Return the [x, y] coordinate for the center point of the cell that contains the specified text.  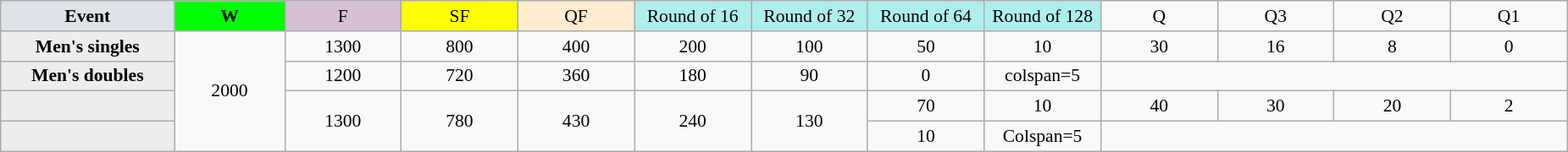
Q2 [1393, 16]
240 [693, 122]
2000 [230, 91]
W [230, 16]
Men's singles [88, 46]
70 [926, 106]
QF [576, 16]
8 [1393, 46]
100 [809, 46]
720 [460, 76]
2 [1509, 106]
Round of 32 [809, 16]
Colspan=5 [1043, 137]
50 [926, 46]
90 [809, 76]
800 [460, 46]
20 [1393, 106]
430 [576, 122]
Q [1159, 16]
Event [88, 16]
1200 [343, 76]
Men's doubles [88, 76]
400 [576, 46]
F [343, 16]
Round of 128 [1043, 16]
16 [1276, 46]
200 [693, 46]
130 [809, 122]
Q3 [1276, 16]
780 [460, 122]
360 [576, 76]
SF [460, 16]
40 [1159, 106]
colspan=5 [1043, 76]
Q1 [1509, 16]
Round of 64 [926, 16]
180 [693, 76]
Round of 16 [693, 16]
